Output the [X, Y] coordinate of the center of the cell containing the given text.  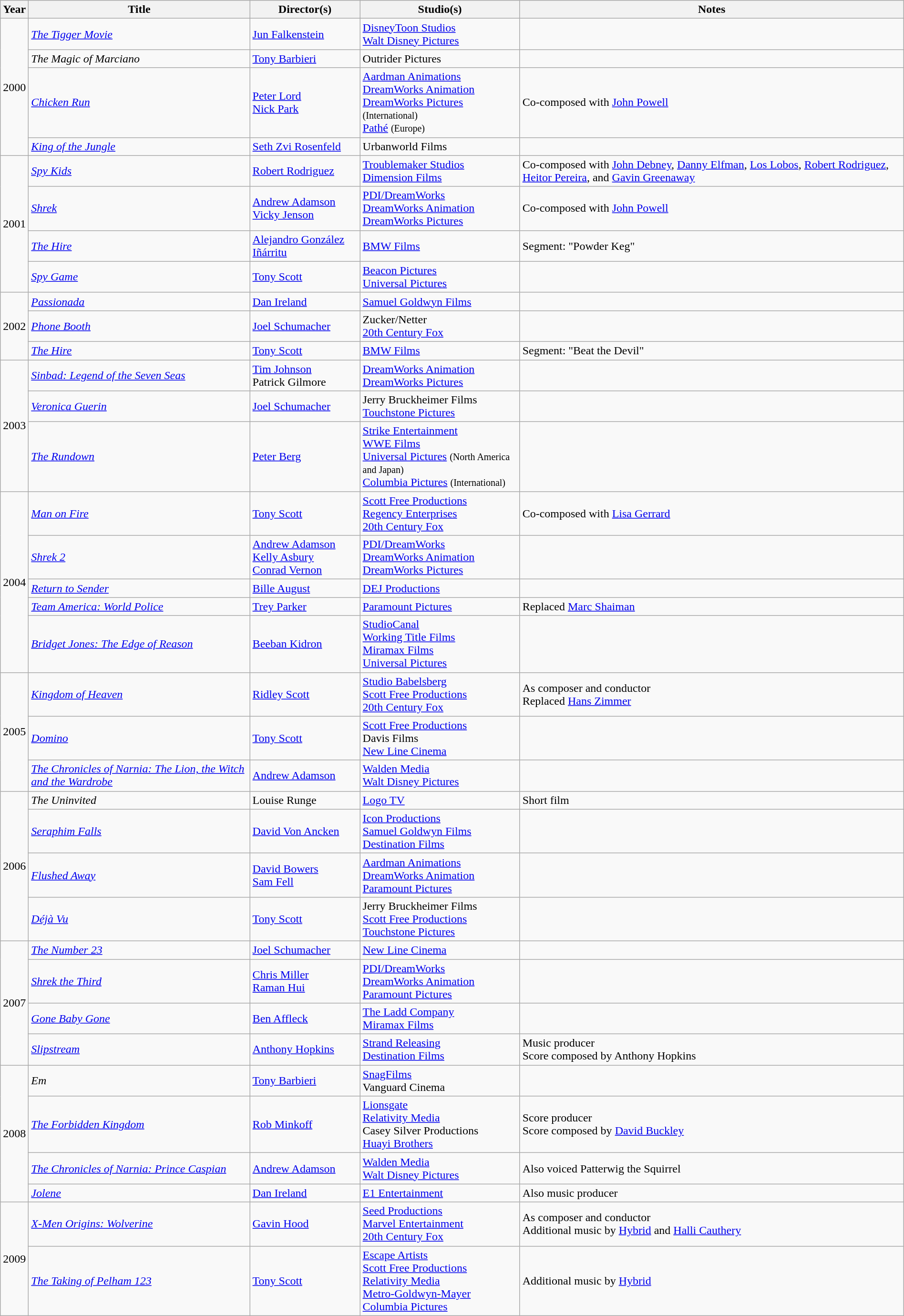
Slipstream [139, 1050]
2008 [14, 1134]
Bridget Jones: The Edge of Reason [139, 644]
Paramount Pictures [440, 607]
Zucker/Netter20th Century Fox [440, 326]
Gone Baby Gone [139, 1018]
Return to Sender [139, 588]
Co-composed with Lisa Gerrard [711, 514]
2003 [14, 425]
Short film [711, 800]
Flushed Away [139, 875]
Domino [139, 738]
Seraphim Falls [139, 831]
The Number 23 [139, 950]
The Rundown [139, 457]
Strike EntertainmentWWE FilmsUniversal Pictures (North America and Japan)Columbia Pictures (International) [440, 457]
Studio(s) [440, 10]
Team America: World Police [139, 607]
Year [14, 10]
Bille August [305, 588]
Chicken Run [139, 103]
Also music producer [711, 1193]
As composer and conductorReplaced Hans Zimmer [711, 694]
2001 [14, 224]
2005 [14, 731]
Tim JohnsonPatrick Gilmore [305, 375]
Andrew AdamsonKelly AsburyConrad Vernon [305, 557]
2000 [14, 87]
David Von Ancken [305, 831]
Studio BabelsbergScott Free Productions20th Century Fox [440, 694]
Man on Fire [139, 514]
Co-composed with John Debney, Danny Elfman, Los Lobos, Robert Rodriguez, Heitor Pereira, and Gavin Greenaway [711, 171]
Spy Kids [139, 171]
Veronica Guerin [139, 406]
Passionada [139, 301]
Andrew AdamsonVicky Jenson [305, 208]
Seed ProductionsMarvel Entertainment20th Century Fox [440, 1224]
2006 [14, 866]
Spy Game [139, 277]
Peter LordNick Park [305, 103]
David BowersSam Fell [305, 875]
Segment: "Powder Keg" [711, 246]
SnagFilmsVanguard Cinema [440, 1080]
Trey Parker [305, 607]
Director(s) [305, 10]
Beeban Kidron [305, 644]
Score producerScore composed by David Buckley [711, 1124]
Urbanworld Films [440, 146]
The Forbidden Kingdom [139, 1124]
The Magic of Marciano [139, 59]
Alejandro González Iñárritu [305, 246]
Seth Zvi Rosenfeld [305, 146]
Segment: "Beat the Devil" [711, 350]
Déjà Vu [139, 919]
The Ladd CompanyMiramax Films [440, 1018]
Gavin Hood [305, 1224]
Shrek the Third [139, 981]
Logo TV [440, 800]
Chris MillerRaman Hui [305, 981]
Jerry Bruckheimer FilmsScott Free ProductionsTouchstone Pictures [440, 919]
Louise Runge [305, 800]
The Chronicles of Narnia: The Lion, the Witch and the Wardrobe [139, 775]
StudioCanalWorking Title FilmsMiramax FilmsUniversal Pictures [440, 644]
Aardman AnimationsDreamWorks AnimationParamount Pictures [440, 875]
The Taking of Pelham 123 [139, 1281]
Shrek [139, 208]
DEJ Productions [440, 588]
Strand ReleasingDestination Films [440, 1050]
Title [139, 10]
Also voiced Patterwig the Squirrel [711, 1168]
Kingdom of Heaven [139, 694]
Music producerScore composed by Anthony Hopkins [711, 1050]
Phone Booth [139, 326]
Additional music by Hybrid [711, 1281]
Jerry Bruckheimer FilmsTouchstone Pictures [440, 406]
2009 [14, 1259]
Beacon PicturesUniversal Pictures [440, 277]
The Chronicles of Narnia: Prince Caspian [139, 1168]
The Tigger Movie [139, 34]
Scott Free ProductionsRegency Enterprises20th Century Fox [440, 514]
Jun Falkenstein [305, 34]
Ben Affleck [305, 1018]
LionsgateRelativity MediaCasey Silver ProductionsHuayi Brothers [440, 1124]
Troublemaker StudiosDimension Films [440, 171]
Ridley Scott [305, 694]
X-Men Origins: Wolverine [139, 1224]
2007 [14, 1003]
King of the Jungle [139, 146]
Notes [711, 10]
2002 [14, 326]
DisneyToon StudiosWalt Disney Pictures [440, 34]
Replaced Marc Shaiman [711, 607]
Peter Berg [305, 457]
Anthony Hopkins [305, 1050]
Aardman AnimationsDreamWorks AnimationDreamWorks Pictures (International)Pathé (Europe) [440, 103]
2004 [14, 582]
Sinbad: Legend of the Seven Seas [139, 375]
Jolene [139, 1193]
Robert Rodriguez [305, 171]
Icon ProductionsSamuel Goldwyn FilmsDestination Films [440, 831]
E1 Entertainment [440, 1193]
Em [139, 1080]
Escape ArtistsScott Free ProductionsRelativity MediaMetro-Goldwyn-MayerColumbia Pictures [440, 1281]
As composer and conductorAdditional music by Hybrid and Halli Cauthery [711, 1224]
PDI/DreamWorksDreamWorks AnimationParamount Pictures [440, 981]
New Line Cinema [440, 950]
Rob Minkoff [305, 1124]
Shrek 2 [139, 557]
The Uninvited [139, 800]
Scott Free ProductionsDavis FilmsNew Line Cinema [440, 738]
DreamWorks AnimationDreamWorks Pictures [440, 375]
Samuel Goldwyn Films [440, 301]
Outrider Pictures [440, 59]
